Scan for the cell matching the given text and deliver its [x, y] coordinate at center. 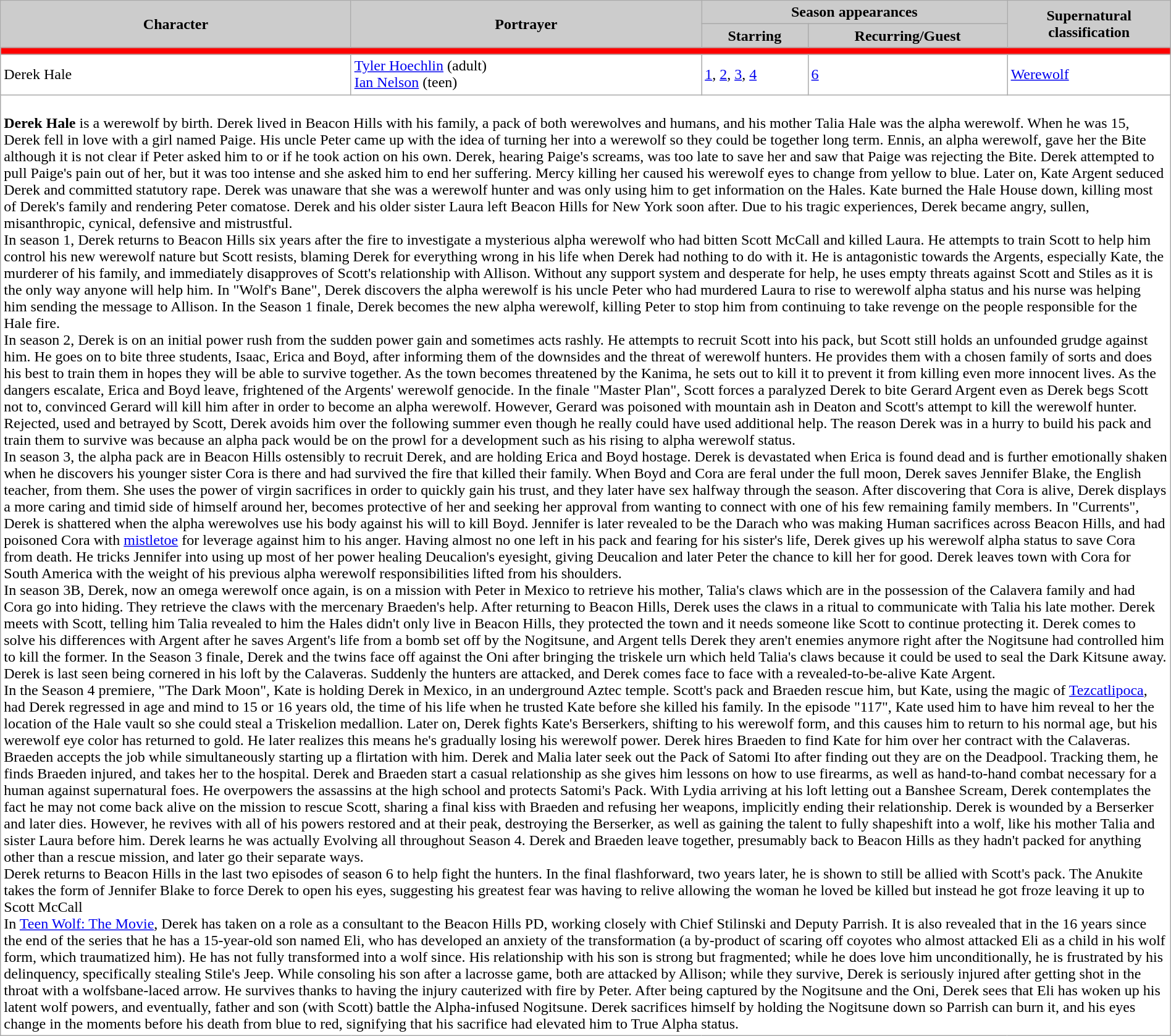
Supernatural classification [1089, 24]
Tyler Hoechlin (adult)Ian Nelson (teen) [526, 74]
Character [175, 24]
6 [908, 74]
Recurring/Guest [908, 36]
Werewolf [1089, 74]
Starring [755, 36]
Season appearances [855, 12]
1, 2, 3, 4 [755, 74]
Portrayer [526, 24]
Derek Hale [175, 74]
